Scan for the cell matching the given text and deliver its (X, Y) coordinate at center. 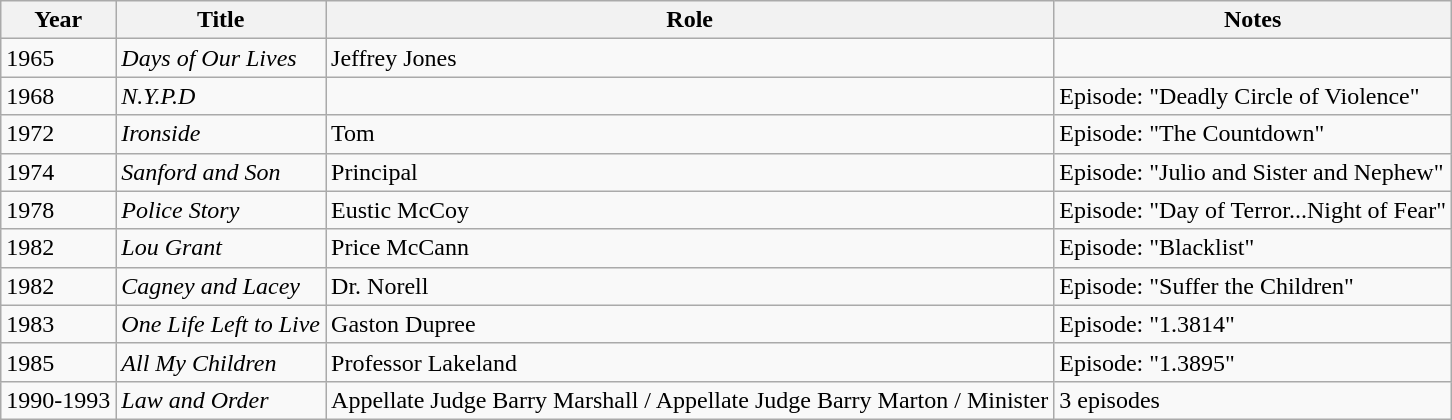
1972 (58, 134)
Days of Our Lives (221, 58)
Episode: "Day of Terror...Night of Fear" (1253, 210)
Episode: "1.3895" (1253, 362)
1968 (58, 96)
Law and Order (221, 400)
Episode: "The Countdown" (1253, 134)
Gaston Dupree (690, 324)
Cagney and Lacey (221, 286)
1990-1993 (58, 400)
Year (58, 20)
Notes (1253, 20)
Tom (690, 134)
Police Story (221, 210)
Episode: "Deadly Circle of Violence" (1253, 96)
Episode: "Blacklist" (1253, 248)
1974 (58, 172)
Ironside (221, 134)
Title (221, 20)
Episode: "Julio and Sister and Nephew" (1253, 172)
3 episodes (1253, 400)
Dr. Norell (690, 286)
1965 (58, 58)
1985 (58, 362)
Role (690, 20)
Eustic McCoy (690, 210)
Price McCann (690, 248)
Episode: "Suffer the Children" (1253, 286)
1978 (58, 210)
Principal (690, 172)
Sanford and Son (221, 172)
N.Y.P.D (221, 96)
One Life Left to Live (221, 324)
All My Children (221, 362)
Jeffrey Jones (690, 58)
1983 (58, 324)
Lou Grant (221, 248)
Professor Lakeland (690, 362)
Episode: "1.3814" (1253, 324)
Appellate Judge Barry Marshall / Appellate Judge Barry Marton / Minister (690, 400)
